From the cell containing the given text, extract its center point as (x, y) coordinate. 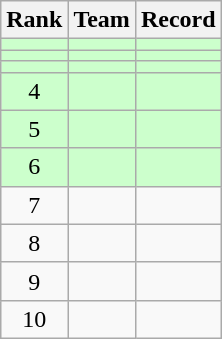
5 (34, 129)
4 (34, 91)
10 (34, 319)
9 (34, 281)
Rank (34, 20)
8 (34, 243)
6 (34, 167)
7 (34, 205)
Team (102, 20)
Record (178, 20)
